Detect which cell encompasses the target text, then output its [X, Y] center coordinate. 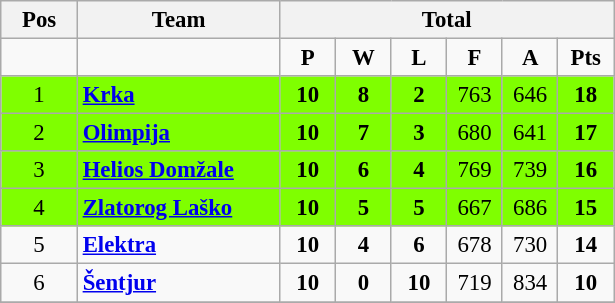
Olimpija [178, 133]
667 [475, 208]
L [419, 58]
680 [475, 133]
Helios Domžale [178, 170]
646 [530, 95]
W [364, 58]
Total [447, 20]
0 [364, 283]
641 [530, 133]
Pos [40, 20]
7 [364, 133]
14 [586, 245]
A [530, 58]
Team [178, 20]
Elektra [178, 245]
15 [586, 208]
8 [364, 95]
16 [586, 170]
719 [475, 283]
P [308, 58]
678 [475, 245]
F [475, 58]
834 [530, 283]
Šentjur [178, 283]
Pts [586, 58]
730 [530, 245]
739 [530, 170]
1 [40, 95]
Zlatorog Laško [178, 208]
17 [586, 133]
686 [530, 208]
Krka [178, 95]
769 [475, 170]
18 [586, 95]
763 [475, 95]
